Return [x, y] of the center of cell containing provided text 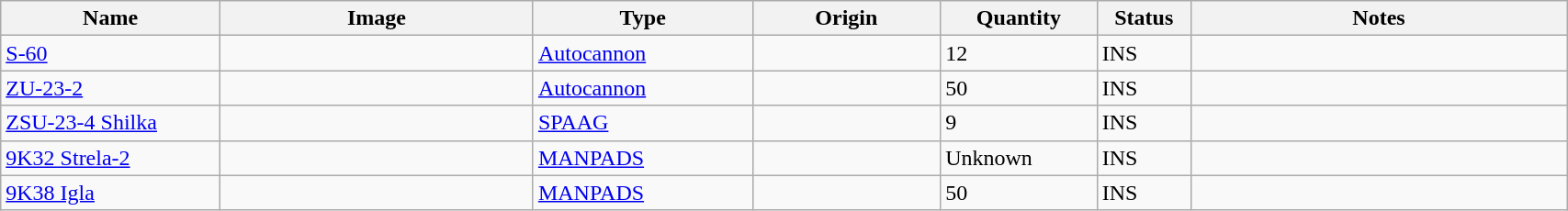
12 [1019, 53]
9 [1019, 123]
Name [110, 18]
Quantity [1019, 18]
Notes [1378, 18]
Image [377, 18]
9K38 Igla [110, 193]
SPAAG [643, 123]
Origin [847, 18]
Unknown [1019, 158]
ZU-23-2 [110, 88]
Status [1144, 18]
S-60 [110, 53]
Type [643, 18]
ZSU-23-4 Shilka [110, 123]
9K32 Strela-2 [110, 158]
